Pinpoint the cell where the given text exists, returning its (x, y) midpoint coordinate. 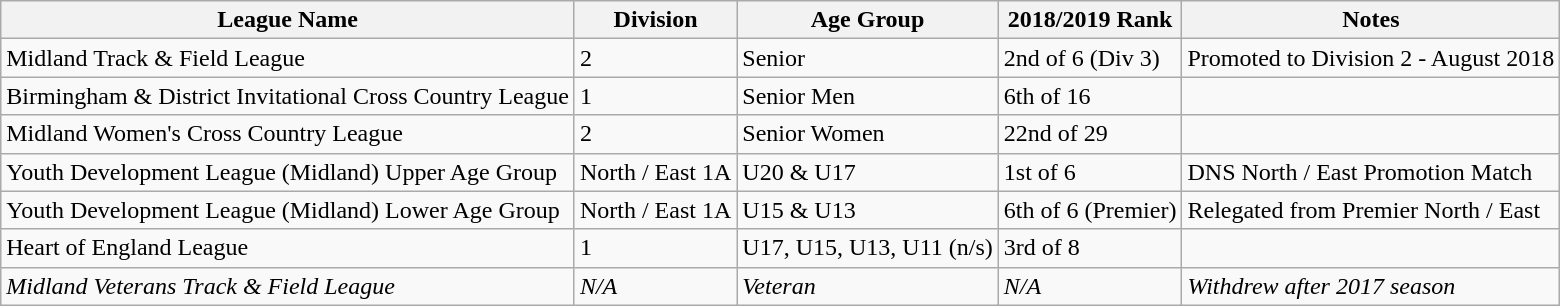
Senior (868, 58)
3rd of 8 (1090, 248)
Promoted to Division 2 - August 2018 (1371, 58)
Birmingham & District Invitational Cross Country League (288, 96)
Relegated from Premier North / East (1371, 210)
Senior Women (868, 134)
Youth Development League (Midland) Lower Age Group (288, 210)
Heart of England League (288, 248)
6th of 6 (Premier) (1090, 210)
U15 & U13 (868, 210)
Withdrew after 2017 season (1371, 286)
2018/2019 Rank (1090, 20)
Youth Development League (Midland) Upper Age Group (288, 172)
League Name (288, 20)
Midland Women's Cross Country League (288, 134)
6th of 16 (1090, 96)
Age Group (868, 20)
Midland Veterans Track & Field League (288, 286)
U17, U15, U13, U11 (n/s) (868, 248)
U20 & U17 (868, 172)
Division (655, 20)
Midland Track & Field League (288, 58)
2nd of 6 (Div 3) (1090, 58)
Veteran (868, 286)
Notes (1371, 20)
22nd of 29 (1090, 134)
DNS North / East Promotion Match (1371, 172)
1st of 6 (1090, 172)
Senior Men (868, 96)
